Search for the cell housing the specified text and yield its [x, y] center coordinate. 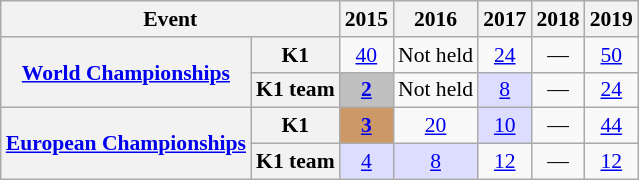
2018 [558, 19]
20 [436, 126]
10 [504, 126]
4 [366, 162]
2019 [612, 19]
2017 [504, 19]
2015 [366, 19]
3 [366, 126]
2 [366, 90]
World Championships [126, 72]
2016 [436, 19]
44 [612, 126]
European Championships [126, 144]
50 [612, 55]
40 [366, 55]
Event [170, 19]
